Provide the [X, Y] coordinate of the cell's center where the given text is located.  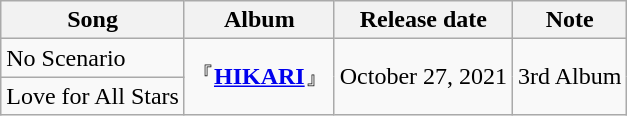
『HIKARI』 [259, 77]
3rd Album [570, 77]
Album [259, 20]
Release date [423, 20]
Song [93, 20]
October 27, 2021 [423, 77]
Note [570, 20]
No Scenario [93, 58]
Love for All Stars [93, 96]
